Scan for the cell matching the given text and deliver its (x, y) coordinate at center. 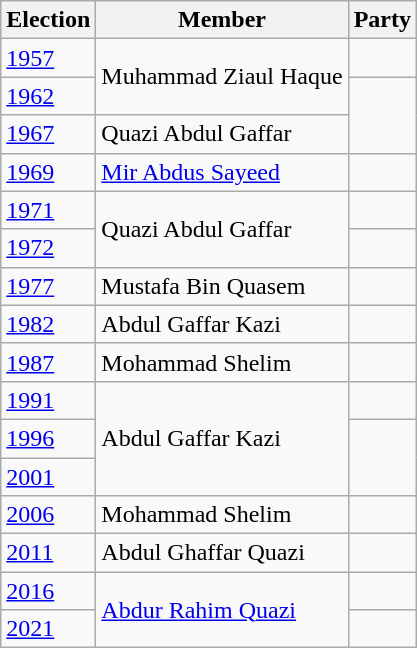
Election (48, 20)
1972 (48, 248)
1982 (48, 324)
1967 (48, 134)
Abdul Ghaffar Quazi (222, 553)
2016 (48, 591)
1987 (48, 362)
Mir Abdus Sayeed (222, 172)
1977 (48, 286)
1996 (48, 438)
1971 (48, 210)
2001 (48, 477)
Mustafa Bin Quasem (222, 286)
Party (382, 20)
1991 (48, 400)
Member (222, 20)
2011 (48, 553)
2006 (48, 515)
1969 (48, 172)
2021 (48, 629)
Abdur Rahim Quazi (222, 610)
1962 (48, 96)
Muhammad Ziaul Haque (222, 77)
1957 (48, 58)
